From the cell containing the given text, extract its center point as (x, y) coordinate. 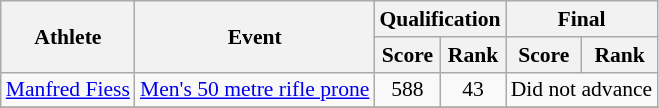
Athlete (68, 36)
Manfred Fiess (68, 90)
43 (472, 90)
Did not advance (582, 90)
Men's 50 metre rifle prone (254, 90)
588 (407, 90)
Event (254, 36)
Final (582, 19)
Qualification (440, 19)
